Determine the [X, Y] coordinate at the center of the cell enclosing the given text.  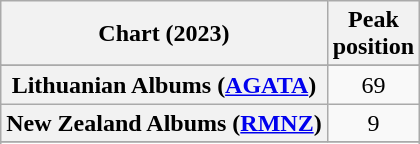
9 [373, 123]
Lithuanian Albums (AGATA) [164, 85]
Chart (2023) [164, 34]
69 [373, 85]
Peakposition [373, 34]
New Zealand Albums (RMNZ) [164, 123]
